Provide the (X, Y) coordinate of the cell's center where the given text is located.  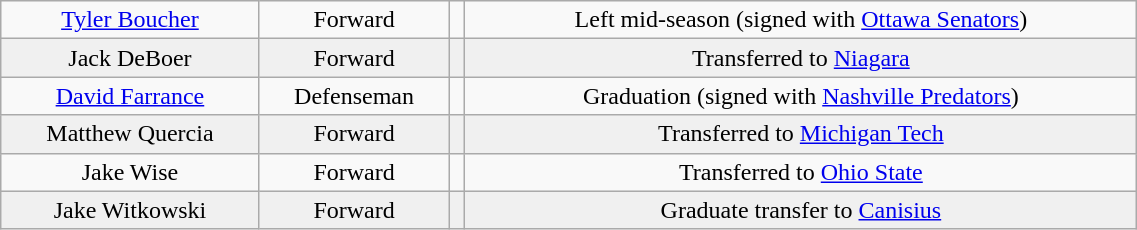
David Farrance (130, 96)
Graduation (signed with Nashville Predators) (801, 96)
Jake Wise (130, 172)
Jake Witkowski (130, 210)
Defenseman (354, 96)
Transferred to Niagara (801, 58)
Transferred to Ohio State (801, 172)
Matthew Quercia (130, 134)
Left mid-season (signed with Ottawa Senators) (801, 20)
Graduate transfer to Canisius (801, 210)
Tyler Boucher (130, 20)
Transferred to Michigan Tech (801, 134)
Jack DeBoer (130, 58)
